Extract the [X, Y] coordinate from the center of the cell holding the provided text.  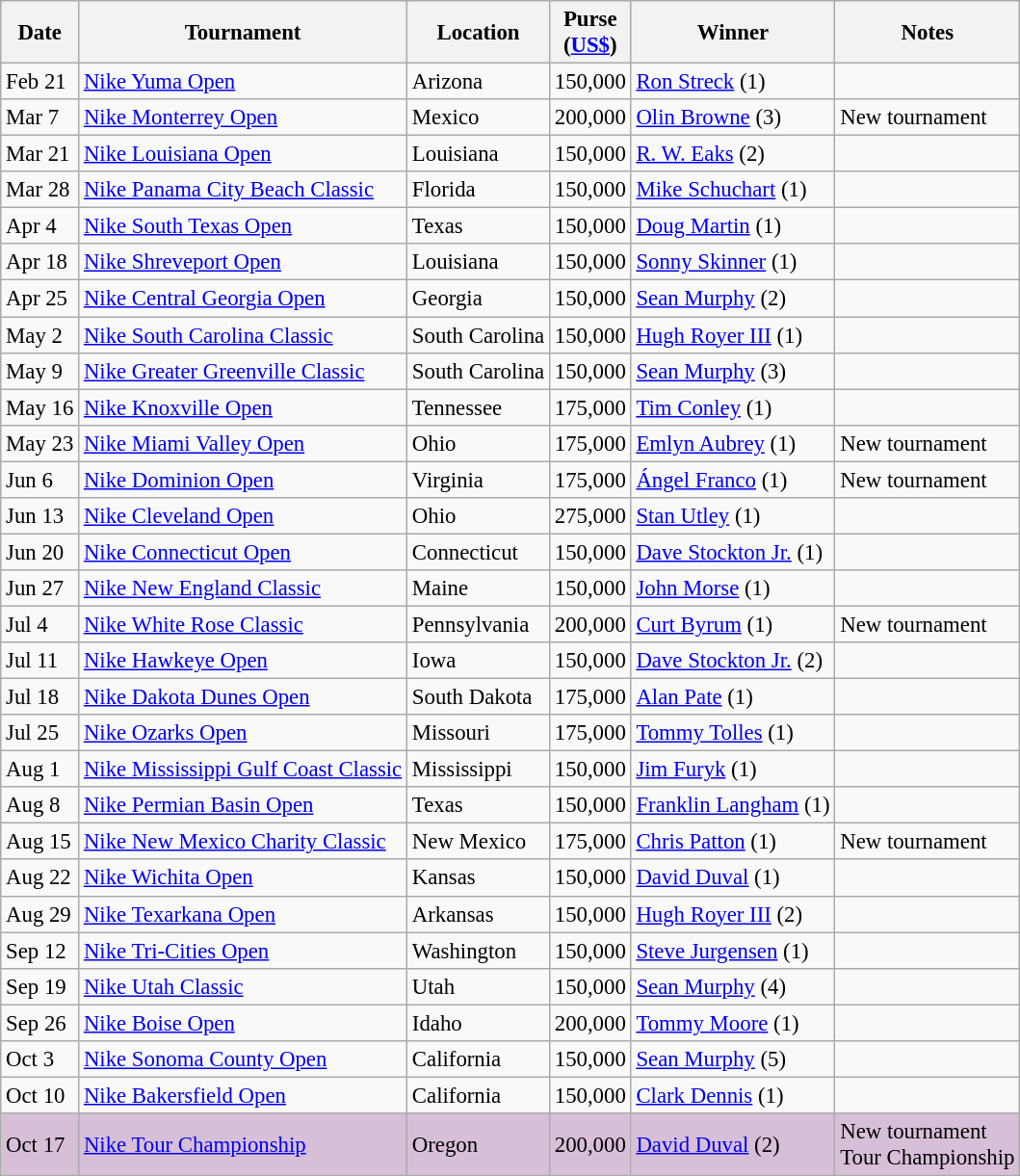
275,000 [589, 516]
Nike Monterrey Open [243, 118]
Florida [479, 190]
Hugh Royer III (2) [733, 914]
Mar 21 [40, 154]
Nike Central Georgia Open [243, 299]
Tennessee [479, 407]
Sep 19 [40, 986]
Alan Pate (1) [733, 697]
Dave Stockton Jr. (2) [733, 661]
Nike Dakota Dunes Open [243, 697]
New tournamentTour Championship [928, 1144]
Tournament [243, 33]
R. W. Eaks (2) [733, 154]
Sonny Skinner (1) [733, 263]
Nike Permian Basin Open [243, 805]
Nike Sonoma County Open [243, 1059]
Dave Stockton Jr. (1) [733, 552]
Nike Panama City Beach Classic [243, 190]
Nike New Mexico Charity Classic [243, 842]
Oct 17 [40, 1144]
Mississippi [479, 770]
Jul 11 [40, 661]
Nike Dominion Open [243, 480]
Winner [733, 33]
Franklin Langham (1) [733, 805]
Jul 18 [40, 697]
Apr 25 [40, 299]
Hugh Royer III (1) [733, 335]
Nike Tour Championship [243, 1144]
Nike Louisiana Open [243, 154]
Nike Tri-Cities Open [243, 951]
Aug 1 [40, 770]
New Mexico [479, 842]
Sean Murphy (2) [733, 299]
Jul 25 [40, 733]
Arkansas [479, 914]
Nike Wichita Open [243, 878]
Clark Dennis (1) [733, 1095]
Sean Murphy (3) [733, 371]
Sep 26 [40, 1023]
Jul 4 [40, 624]
Mar 7 [40, 118]
Jun 27 [40, 588]
Sean Murphy (5) [733, 1059]
Olin Browne (3) [733, 118]
Notes [928, 33]
Aug 29 [40, 914]
Nike South Texas Open [243, 226]
Ángel Franco (1) [733, 480]
May 9 [40, 371]
Mike Schuchart (1) [733, 190]
Purse(US$) [589, 33]
South Dakota [479, 697]
May 23 [40, 443]
Steve Jurgensen (1) [733, 951]
Nike Greater Greenville Classic [243, 371]
Chris Patton (1) [733, 842]
Nike Yuma Open [243, 82]
Tim Conley (1) [733, 407]
Doug Martin (1) [733, 226]
Nike White Rose Classic [243, 624]
Mexico [479, 118]
Idaho [479, 1023]
Feb 21 [40, 82]
Virginia [479, 480]
Oregon [479, 1144]
Emlyn Aubrey (1) [733, 443]
Tommy Tolles (1) [733, 733]
Jim Furyk (1) [733, 770]
Iowa [479, 661]
Curt Byrum (1) [733, 624]
Stan Utley (1) [733, 516]
Nike Boise Open [243, 1023]
John Morse (1) [733, 588]
Aug 15 [40, 842]
May 2 [40, 335]
David Duval (1) [733, 878]
Nike Texarkana Open [243, 914]
Connecticut [479, 552]
Nike Mississippi Gulf Coast Classic [243, 770]
Nike New England Classic [243, 588]
Aug 22 [40, 878]
Nike Shreveport Open [243, 263]
Nike Cleveland Open [243, 516]
Jun 20 [40, 552]
Aug 8 [40, 805]
Kansas [479, 878]
Washington [479, 951]
Nike Utah Classic [243, 986]
Oct 10 [40, 1095]
Georgia [479, 299]
May 16 [40, 407]
Nike Knoxville Open [243, 407]
Jun 13 [40, 516]
Nike Bakersfield Open [243, 1095]
David Duval (2) [733, 1144]
Sean Murphy (4) [733, 986]
Apr 4 [40, 226]
Nike Connecticut Open [243, 552]
Jun 6 [40, 480]
Nike Hawkeye Open [243, 661]
Sep 12 [40, 951]
Tommy Moore (1) [733, 1023]
Arizona [479, 82]
Apr 18 [40, 263]
Nike Ozarks Open [243, 733]
Ron Streck (1) [733, 82]
Mar 28 [40, 190]
Date [40, 33]
Maine [479, 588]
Utah [479, 986]
Location [479, 33]
Oct 3 [40, 1059]
Nike South Carolina Classic [243, 335]
Pennsylvania [479, 624]
Nike Miami Valley Open [243, 443]
Missouri [479, 733]
